Capture the cell that displays the provided text and extract its (X, Y) central coordinate. 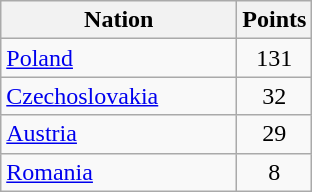
32 (274, 96)
29 (274, 134)
Romania (119, 172)
Austria (119, 134)
Poland (119, 58)
8 (274, 172)
Points (274, 20)
131 (274, 58)
Nation (119, 20)
Czechoslovakia (119, 96)
